Pinpoint the cell where the given text exists, returning its [X, Y] midpoint coordinate. 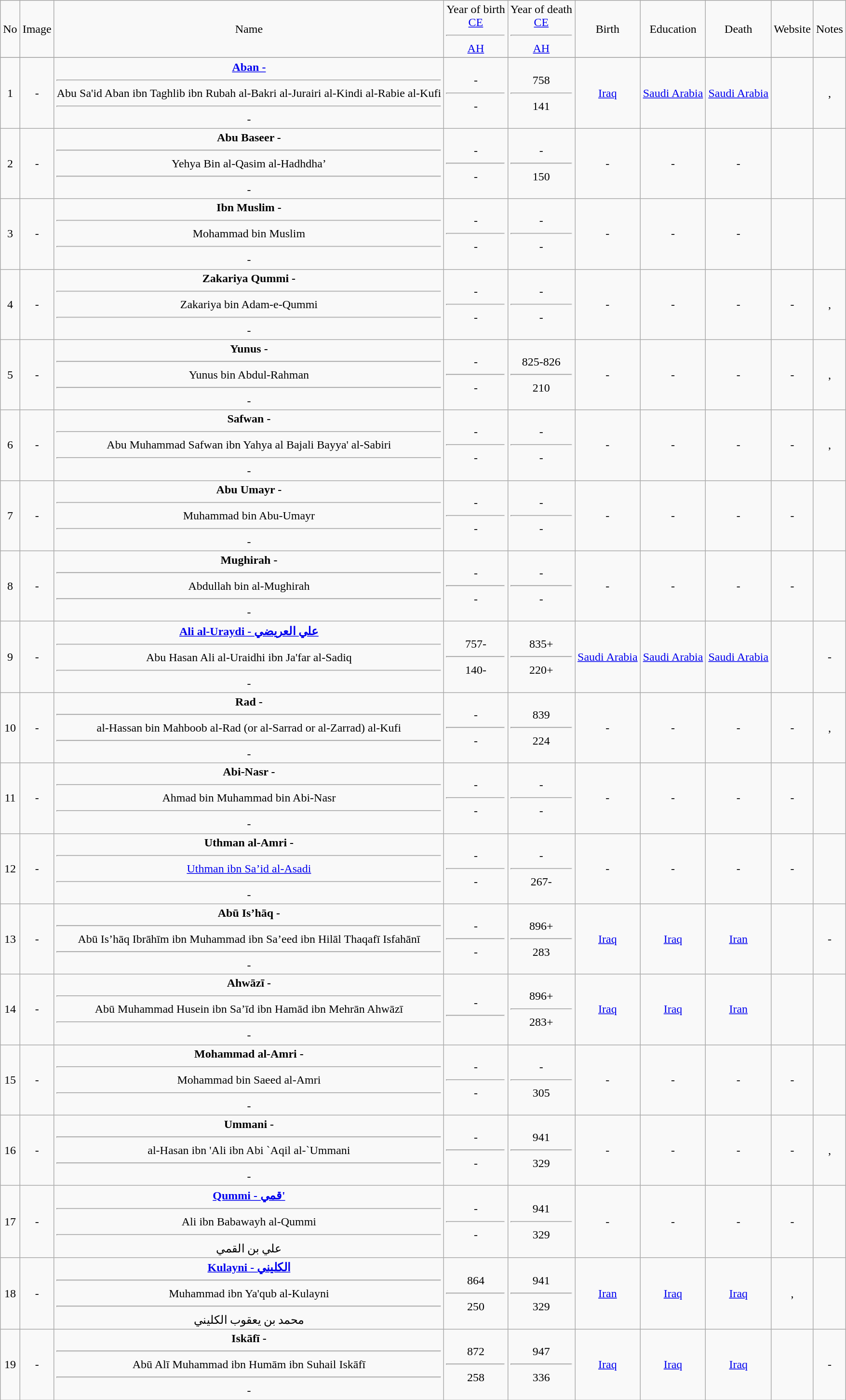
18 [10, 1293]
Kulayni - الكليني Muhammad ibn Ya'qub al-Kulayni محمد بن يعقوب الكليني [249, 1293]
- 150 [541, 163]
Safwan - Abu Muhammad Safwan ibn Yahya al Bajali Bayya' al-Sabiri - [249, 445]
Yunus - Yunus bin Abdul-Rahman - [249, 375]
825-826210 [541, 375]
Zakariya Qummi - Zakariya bin Adam-e-Qummi - [249, 304]
Year of birthCEAH [476, 29]
896+283 [541, 939]
7 [10, 516]
Birth [607, 29]
Abu Umayr - Muhammad bin Abu-Umayr - [249, 516]
Rad - al-Hassan bin Mahboob al-Rad (or al‑Sarrad or al‑Zarrad) al‑Kufi - [249, 728]
14 [10, 1009]
6 [10, 445]
9 [10, 657]
Death [739, 29]
Iskāfī - Abū Alī Muhammad ibn Humām ibn Suhail Iskāfī - [249, 1364]
11 [10, 798]
5 [10, 375]
Image [37, 29]
896+283+ [541, 1009]
947336 [541, 1364]
758141 [541, 93]
Uthman al-Amri - Uthman ibn Sa’id al-Asadi - [249, 869]
Education [673, 29]
Abu Baseer - Yehya Bin al-Qasim al-Hadhdha’ - [249, 163]
19 [10, 1364]
17 [10, 1221]
Ibn Muslim - Mohammad bin Muslim - [249, 234]
No [10, 29]
Qummi - قمي'Ali ibn Babawayh al-Qummi علي بن القمي [249, 1221]
Mughirah - Abdullah bin al-Mughirah - [249, 586]
835+220+ [541, 657]
8 [10, 586]
1 [10, 93]
2 [10, 163]
4 [10, 304]
16 [10, 1150]
Ahwāzī - Abū Muhammad Husein ibn Sa’īd ibn Hamād ibn Mehrān Ahwāzī - [249, 1009]
Year of deathCEAH [541, 29]
Aban -Abu Sa'id Aban ibn Taghlib ibn Rubah al-Bakri al-Jurairi al-Kindi al-Rabie al-Kufi - [249, 93]
- 305 [541, 1080]
13 [10, 939]
Notes [829, 29]
Abū Is’hāq - Abū Is’hāq Ibrāhīm ibn Muhammad ibn Sa’eed ibn Hilāl Thaqafī Isfahānī - [249, 939]
872258 [476, 1364]
Website [792, 29]
Ummani - al-Hasan ibn 'Ali ibn Abi `Aqil al-`Ummani - [249, 1150]
3 [10, 234]
Ali al-Uraydi - علي العريضيAbu Hasan Ali al-Uraidhi ibn Ja'far al-Sadiq - [249, 657]
Abi-Nasr - Ahmad bin Muhammad bin Abi-Nasr - [249, 798]
864250 [476, 1293]
Name [249, 29]
12 [10, 869]
Mohammad al-Amri - Mohammad bin Saeed al-Amri - [249, 1080]
757-140- [476, 657]
10 [10, 728]
839 224 [541, 728]
15 [10, 1080]
- 267- [541, 869]
